Return [x, y] of the center of cell containing provided text 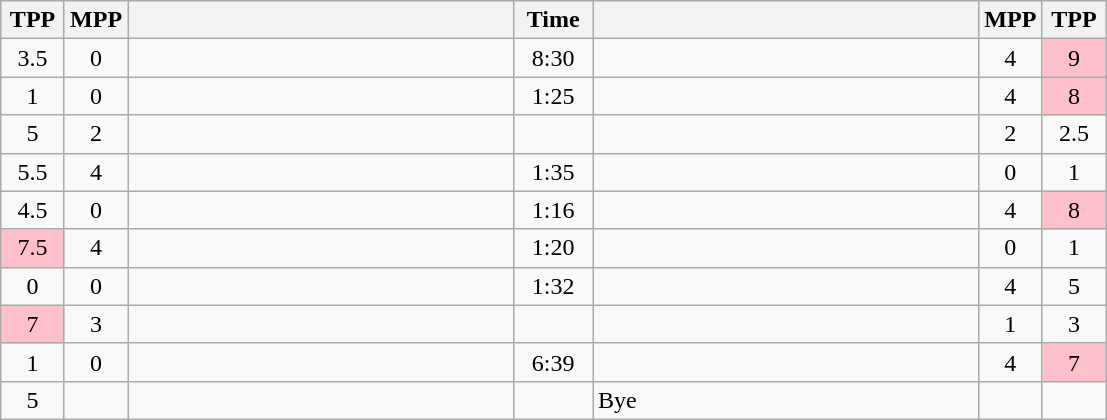
1:25 [554, 96]
8:30 [554, 58]
4.5 [33, 210]
9 [1074, 58]
Bye [785, 400]
1:35 [554, 172]
2.5 [1074, 134]
1:16 [554, 210]
1:20 [554, 248]
7.5 [33, 248]
Time [554, 20]
1:32 [554, 286]
6:39 [554, 362]
3.5 [33, 58]
5.5 [33, 172]
